Identify which cell holds the provided text, then report its [x, y] central coordinate. 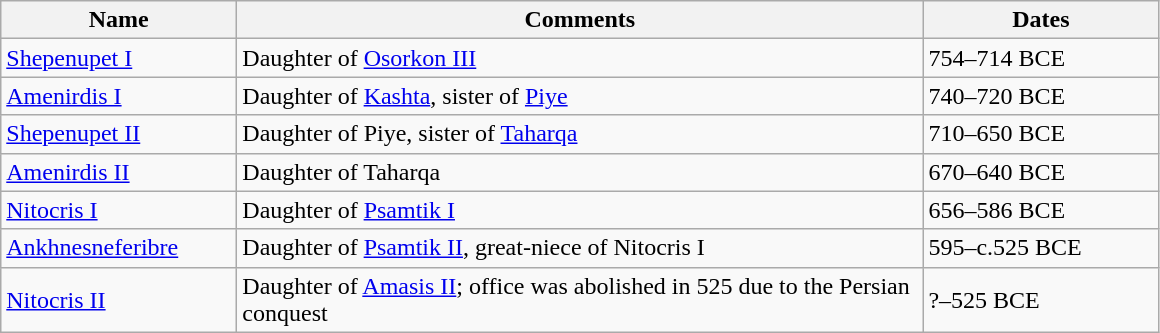
Daughter of Kashta, sister of Piye [580, 96]
595–c.525 BCE [1041, 248]
754–714 BCE [1041, 58]
Dates [1041, 20]
Nitocris I [119, 210]
Daughter of Taharqa [580, 172]
740–720 BCE [1041, 96]
Ankhnesneferibre [119, 248]
Shepenupet I [119, 58]
710–650 BCE [1041, 134]
Daughter of Osorkon III [580, 58]
670–640 BCE [1041, 172]
Daughter of Amasis II; office was abolished in 525 due to the Persian conquest [580, 300]
Amenirdis I [119, 96]
Amenirdis II [119, 172]
656–586 BCE [1041, 210]
Comments [580, 20]
?–525 BCE [1041, 300]
Daughter of Piye, sister of Taharqa [580, 134]
Daughter of Psamtik II, great-niece of Nitocris I [580, 248]
Daughter of Psamtik I [580, 210]
Name [119, 20]
Shepenupet II [119, 134]
Nitocris II [119, 300]
